Return the (X, Y) coordinate for the center point of the cell that contains the specified text.  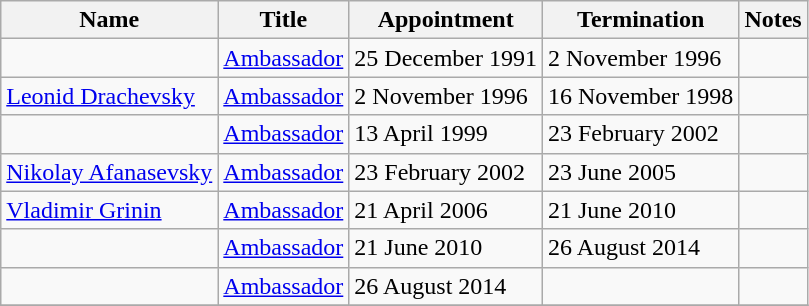
21 April 2006 (446, 210)
Title (284, 20)
Notes (773, 20)
Vladimir Grinin (110, 210)
Name (110, 20)
Nikolay Afanasevsky (110, 172)
23 June 2005 (640, 172)
25 December 1991 (446, 58)
Appointment (446, 20)
16 November 1998 (640, 96)
Leonid Drachevsky (110, 96)
Termination (640, 20)
13 April 1999 (446, 134)
